Provide the [X, Y] coordinate of the cell's center where the given text is located.  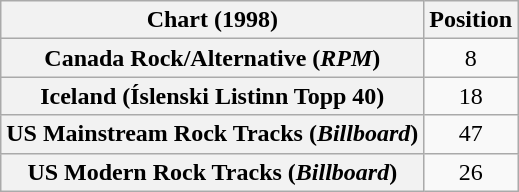
Iceland (Íslenski Listinn Topp 40) [212, 96]
US Mainstream Rock Tracks (Billboard) [212, 134]
26 [471, 172]
Chart (1998) [212, 20]
8 [471, 58]
Position [471, 20]
47 [471, 134]
18 [471, 96]
Canada Rock/Alternative (RPM) [212, 58]
US Modern Rock Tracks (Billboard) [212, 172]
